Detect which cell encompasses the target text, then output its (x, y) center coordinate. 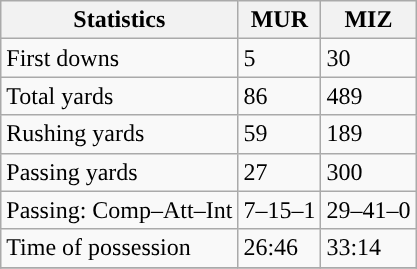
MUR (280, 20)
Time of possession (120, 248)
189 (368, 134)
33:14 (368, 248)
5 (280, 58)
7–15–1 (280, 210)
Statistics (120, 20)
Passing: Comp–Att–Int (120, 210)
30 (368, 58)
27 (280, 172)
MIZ (368, 20)
29–41–0 (368, 210)
59 (280, 134)
300 (368, 172)
Total yards (120, 96)
Passing yards (120, 172)
489 (368, 96)
86 (280, 96)
Rushing yards (120, 134)
26:46 (280, 248)
First downs (120, 58)
